Return [X, Y] of the center of cell containing provided text 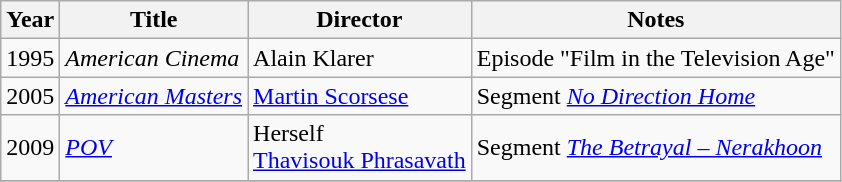
1995 [30, 58]
Alain Klarer [360, 58]
POV [154, 148]
Segment No Direction Home [656, 96]
Year [30, 20]
American Masters [154, 96]
HerselfThavisouk Phrasavath [360, 148]
2009 [30, 148]
2005 [30, 96]
Title [154, 20]
Notes [656, 20]
Episode "Film in the Television Age" [656, 58]
American Cinema [154, 58]
Director [360, 20]
Segment The Betrayal – Nerakhoon [656, 148]
Martin Scorsese [360, 96]
